Return (X, Y) of the center of cell containing provided text 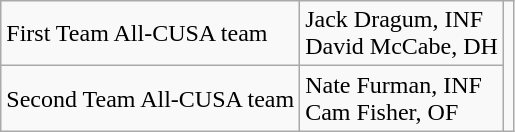
First Team All-CUSA team (150, 34)
Nate Furman, INFCam Fisher, OF (402, 98)
Second Team All-CUSA team (150, 98)
Jack Dragum, INFDavid McCabe, DH (402, 34)
